Extract the (x, y) coordinate from the center of the cell holding the provided text.  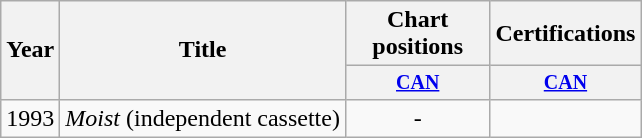
Certifications (566, 34)
- (417, 118)
1993 (30, 118)
Year (30, 50)
Chart positions (417, 34)
Moist (independent cassette) (203, 118)
Title (203, 50)
